Pinpoint the cell where the given text exists, returning its (X, Y) midpoint coordinate. 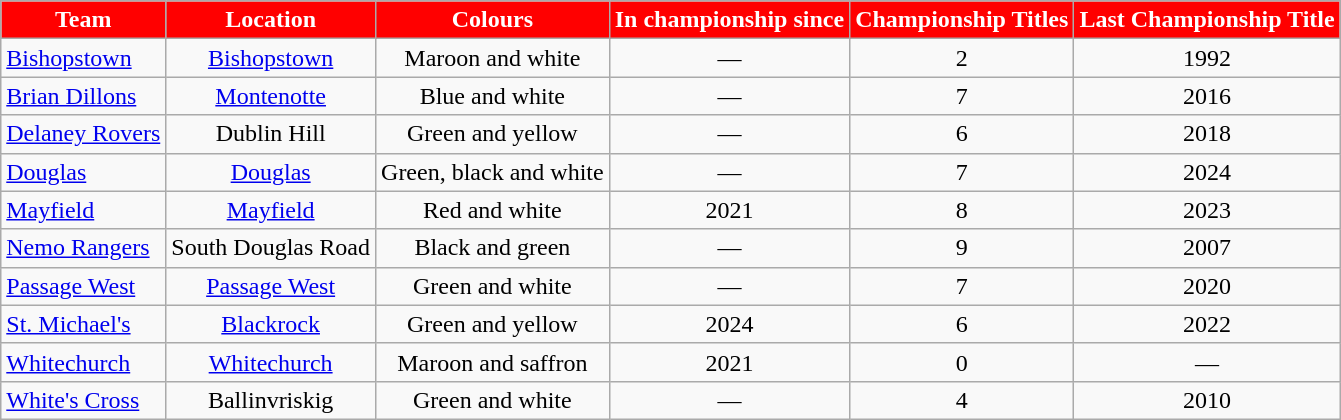
Montenotte (271, 96)
1992 (1207, 58)
2016 (1207, 96)
Blackrock (271, 324)
Delaney Rovers (84, 134)
9 (962, 248)
Location (271, 20)
Maroon and white (493, 58)
Colours (493, 20)
South Douglas Road (271, 248)
2010 (1207, 400)
2020 (1207, 286)
4 (962, 400)
0 (962, 362)
2022 (1207, 324)
In championship since (729, 20)
2007 (1207, 248)
2 (962, 58)
Black and green (493, 248)
Team (84, 20)
Red and white (493, 210)
Nemo Rangers (84, 248)
White's Cross (84, 400)
Green, black and white (493, 172)
Championship Titles (962, 20)
Dublin Hill (271, 134)
Brian Dillons (84, 96)
Blue and white (493, 96)
8 (962, 210)
Ballinvriskig (271, 400)
2023 (1207, 210)
St. Michael's (84, 324)
2018 (1207, 134)
Last Championship Title (1207, 20)
Maroon and saffron (493, 362)
